Return the [X, Y] coordinate for the center point of the cell that contains the specified text.  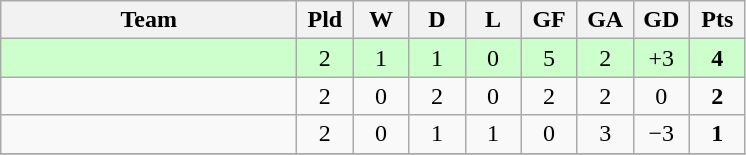
W [381, 20]
D [437, 20]
GF [549, 20]
L [493, 20]
+3 [661, 58]
Pld [325, 20]
GD [661, 20]
4 [717, 58]
Pts [717, 20]
5 [549, 58]
GA [605, 20]
Team [149, 20]
3 [605, 134]
−3 [661, 134]
